Output the [X, Y] coordinate of the center of the cell containing the given text.  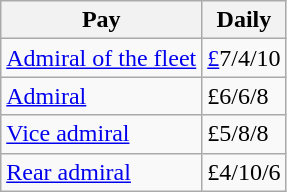
Vice admiral [102, 134]
Admiral of the fleet [102, 58]
Daily [244, 20]
£4/10/6 [244, 172]
Pay [102, 20]
£6/6/8 [244, 96]
£5/8/8 [244, 134]
Rear admiral [102, 172]
Admiral [102, 96]
£7/4/10 [244, 58]
